Return (X, Y) of the center of cell containing provided text 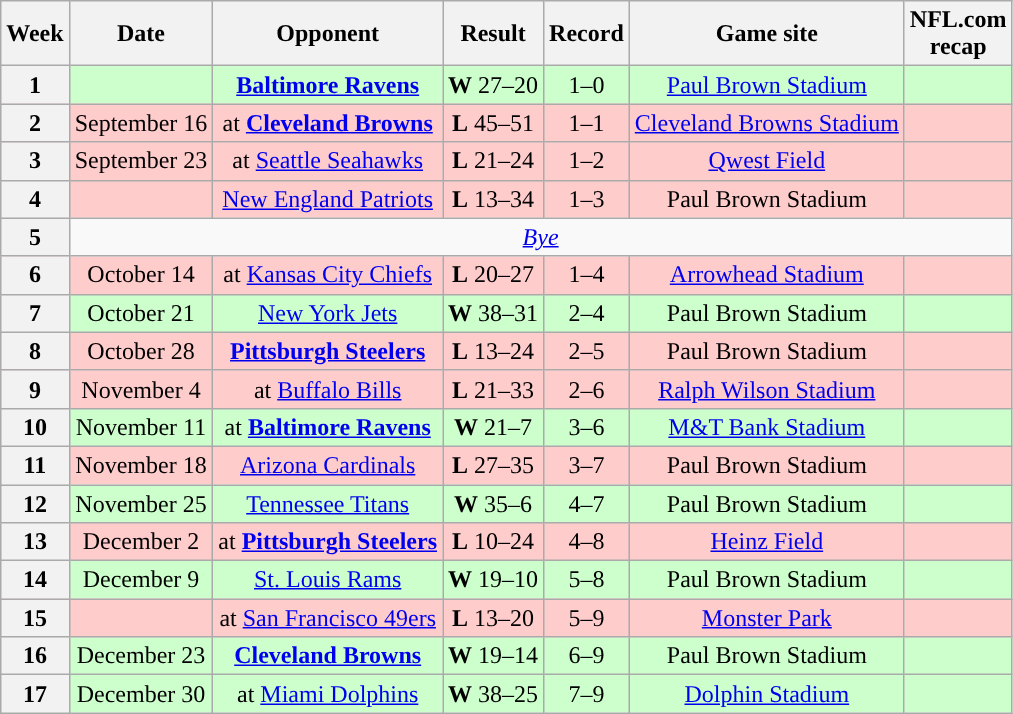
3–7 (587, 465)
L 13–24 (494, 351)
1–1 (587, 123)
L 13–34 (494, 199)
New York Jets (328, 313)
at Baltimore Ravens (328, 427)
December 23 (141, 656)
Heinz Field (766, 542)
NFL.comrecap (958, 34)
5–8 (587, 580)
New England Patriots (328, 199)
W 38–31 (494, 313)
Date (141, 34)
Week (35, 34)
Cleveland Browns (328, 656)
December 30 (141, 694)
Record (587, 34)
2–4 (587, 313)
L 13–20 (494, 618)
4–7 (587, 503)
Bye (540, 237)
2 (35, 123)
Baltimore Ravens (328, 85)
W 19–10 (494, 580)
10 (35, 427)
W 27–20 (494, 85)
L 21–24 (494, 161)
1–2 (587, 161)
Dolphin Stadium (766, 694)
at Buffalo Bills (328, 389)
W 35–6 (494, 503)
5–9 (587, 618)
L 10–24 (494, 542)
W 21–7 (494, 427)
Opponent (328, 34)
at Cleveland Browns (328, 123)
at Pittsburgh Steelers (328, 542)
L 21–33 (494, 389)
at Kansas City Chiefs (328, 275)
at Seattle Seahawks (328, 161)
September 16 (141, 123)
8 (35, 351)
1–4 (587, 275)
11 (35, 465)
W 38–25 (494, 694)
9 (35, 389)
1–0 (587, 85)
1 (35, 85)
December 2 (141, 542)
4 (35, 199)
October 21 (141, 313)
L 27–35 (494, 465)
W 19–14 (494, 656)
3 (35, 161)
Arizona Cardinals (328, 465)
3–6 (587, 427)
1–3 (587, 199)
Qwest Field (766, 161)
September 23 (141, 161)
St. Louis Rams (328, 580)
Arrowhead Stadium (766, 275)
M&T Bank Stadium (766, 427)
Tennessee Titans (328, 503)
6 (35, 275)
L 45–51 (494, 123)
November 25 (141, 503)
Ralph Wilson Stadium (766, 389)
December 9 (141, 580)
6–9 (587, 656)
November 18 (141, 465)
Game site (766, 34)
Monster Park (766, 618)
2–6 (587, 389)
15 (35, 618)
Result (494, 34)
at San Francisco 49ers (328, 618)
at Miami Dolphins (328, 694)
12 (35, 503)
L 20–27 (494, 275)
Cleveland Browns Stadium (766, 123)
7 (35, 313)
16 (35, 656)
5 (35, 237)
4–8 (587, 542)
2–5 (587, 351)
14 (35, 580)
17 (35, 694)
October 14 (141, 275)
November 11 (141, 427)
7–9 (587, 694)
13 (35, 542)
November 4 (141, 389)
October 28 (141, 351)
Pittsburgh Steelers (328, 351)
